Pinpoint the cell where the given text exists, returning its [x, y] midpoint coordinate. 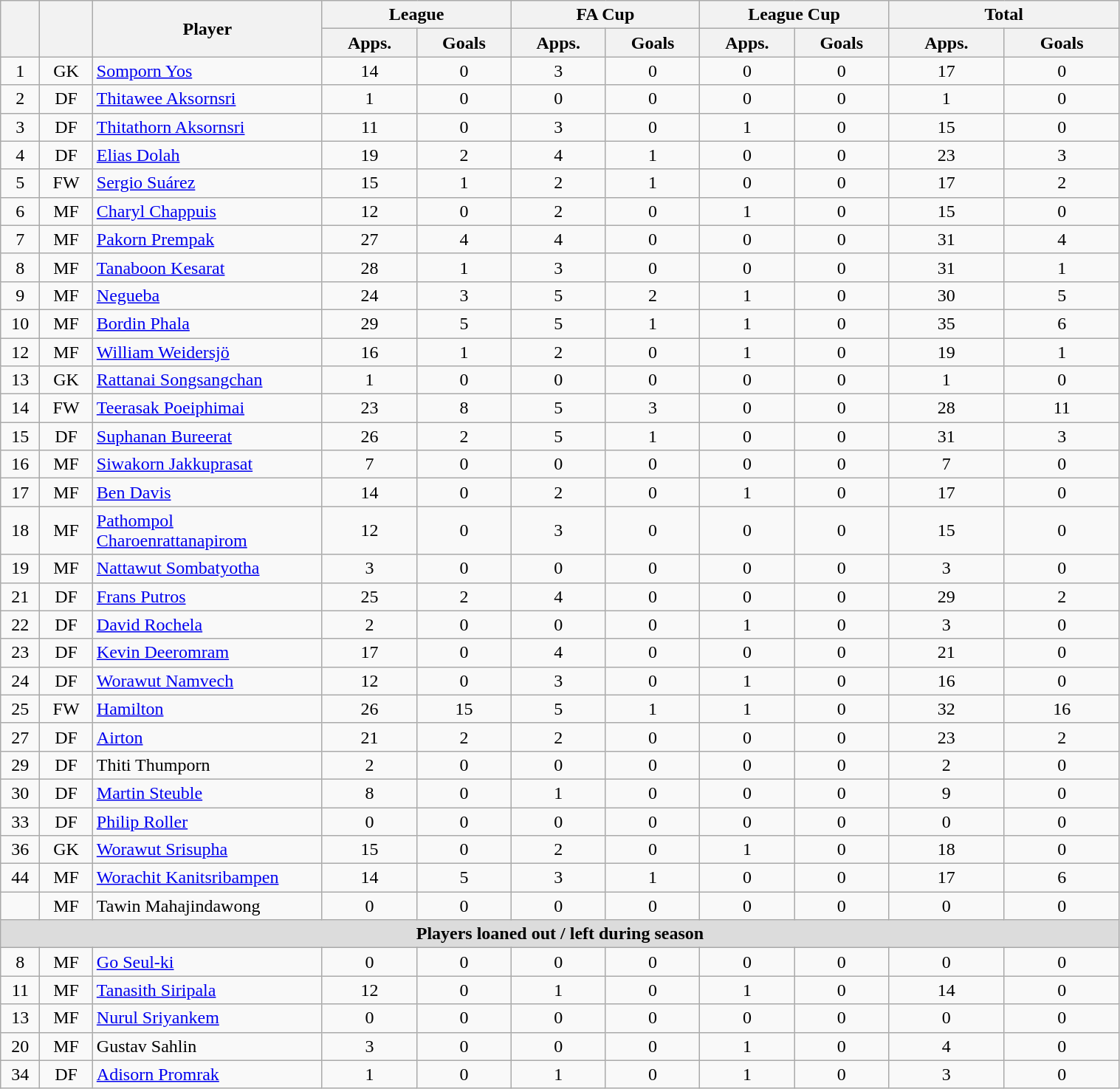
32 [946, 709]
Player [207, 29]
Frans Putros [207, 597]
Charyl Chappuis [207, 211]
Rattanai Songsangchan [207, 380]
Bordin Phala [207, 323]
Thiti Thumporn [207, 765]
33 [21, 822]
Tawin Mahajindawong [207, 906]
Elias Dolah [207, 155]
FA Cup [605, 15]
Hamilton [207, 709]
Philip Roller [207, 822]
22 [21, 625]
Airton [207, 737]
Thitawee Aksornsri [207, 99]
Somporn Yos [207, 71]
Sergio Suárez [207, 183]
Tanasith Siripala [207, 990]
Nattawut Sombatyotha [207, 568]
36 [21, 850]
Suphanan Bureerat [207, 436]
Worawut Srisupha [207, 850]
44 [21, 878]
Siwakorn Jakkuprasat [207, 464]
10 [21, 323]
35 [946, 323]
Thitathorn Aksornsri [207, 127]
Ben Davis [207, 492]
Tanaboon Kesarat [207, 267]
34 [21, 1074]
Martin Steuble [207, 793]
Players loaned out / left during season [560, 934]
Total [1004, 15]
Worachit Kanitsribampen [207, 878]
Adisorn Promrak [207, 1074]
Pakorn Prempak [207, 239]
Kevin Deeromram [207, 653]
Teerasak Poeiphimai [207, 408]
David Rochela [207, 625]
League Cup [794, 15]
Pathompol Charoenrattanapirom [207, 530]
Nurul Sriyankem [207, 1018]
Negueba [207, 295]
20 [21, 1046]
Gustav Sahlin [207, 1046]
Worawut Namvech [207, 681]
Go Seul-ki [207, 962]
William Weidersjö [207, 352]
League [416, 15]
